Capture the cell that displays the provided text and extract its [X, Y] central coordinate. 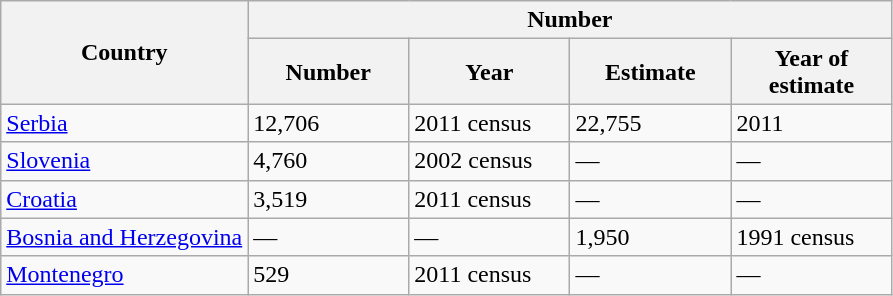
Croatia [124, 199]
Year of estimate [812, 72]
Montenegro [124, 275]
4,760 [328, 161]
1991 census [812, 237]
Slovenia [124, 161]
3,519 [328, 199]
Serbia [124, 123]
2002 census [490, 161]
Country [124, 52]
Bosnia and Herzegovina [124, 237]
Year [490, 72]
1,950 [650, 237]
Estimate [650, 72]
22,755 [650, 123]
529 [328, 275]
2011 [812, 123]
12,706 [328, 123]
